Locate the cell with the specified text and output its [x, y] center coordinate. 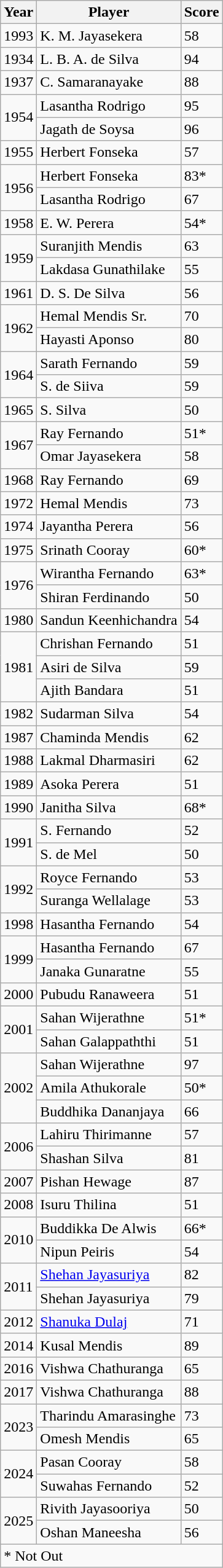
54* [201, 222]
94 [201, 59]
Pubudu Ranaweera [109, 994]
Hemal Mendis Sr. [109, 316]
81 [201, 1158]
Wirantha Fernando [109, 573]
2016 [18, 1368]
Hemal Mendis [109, 503]
Jayantha Perera [109, 527]
1993 [18, 36]
1964 [18, 375]
2006 [18, 1147]
Pasan Cooray [109, 1462]
70 [201, 316]
Suwahas Fernando [109, 1486]
Rivith Jayasooriya [109, 1509]
66 [201, 1111]
Sahan Galappaththi [109, 1041]
1974 [18, 527]
1980 [18, 620]
50* [201, 1088]
S. Fernando [109, 831]
1981 [18, 667]
60* [201, 550]
Suranjith Mendis [109, 246]
Janitha Silva [109, 807]
1937 [18, 82]
Shashan Silva [109, 1158]
1965 [18, 410]
Suranga Wellalage [109, 901]
Royce Fernando [109, 877]
1989 [18, 784]
89 [201, 1345]
1934 [18, 59]
S. de Mel [109, 854]
97 [201, 1065]
Kusal Mendis [109, 1345]
1998 [18, 924]
L. B. A. de Silva [109, 59]
Year [18, 12]
63* [201, 573]
Shiran Ferdinando [109, 597]
1954 [18, 117]
Buddhika Dananjaya [109, 1111]
Lahiru Thirimanne [109, 1135]
1955 [18, 152]
Player [109, 12]
83* [201, 176]
2011 [18, 1287]
Lakdasa Gunathilake [109, 269]
E. W. Perera [109, 222]
2010 [18, 1240]
Oshan Maneesha [109, 1532]
1990 [18, 807]
Pishan Hewage [109, 1182]
Asiri de Silva [109, 667]
2023 [18, 1427]
1972 [18, 503]
2007 [18, 1182]
79 [201, 1298]
Srinath Cooray [109, 550]
1982 [18, 714]
Nipun Peiris [109, 1252]
2001 [18, 1029]
Sandun Keenhichandra [109, 620]
Score [201, 12]
S. Silva [109, 410]
82 [201, 1275]
* Not Out [112, 1556]
96 [201, 129]
Sudarman Silva [109, 714]
Jagath de Soysa [109, 129]
Sarath Fernando [109, 363]
Shanuka Dulaj [109, 1322]
Buddikka De Alwis [109, 1228]
2002 [18, 1088]
Janaka Gunaratne [109, 971]
1991 [18, 842]
1976 [18, 585]
K. M. Jayasekera [109, 36]
Omar Jayasekera [109, 457]
95 [201, 106]
Chaminda Mendis [109, 737]
Isuru Thilina [109, 1205]
1999 [18, 959]
71 [201, 1322]
63 [201, 246]
S. de Siiva [109, 386]
C. Samaranayake [109, 82]
Omesh Mendis [109, 1439]
1988 [18, 761]
2014 [18, 1345]
Hayasti Aponso [109, 340]
87 [201, 1182]
80 [201, 340]
1992 [18, 889]
D. S. De Silva [109, 293]
2000 [18, 994]
2008 [18, 1205]
Chrishan Fernando [109, 643]
1961 [18, 293]
2025 [18, 1521]
1956 [18, 187]
1958 [18, 222]
66* [201, 1228]
Asoka Perera [109, 784]
Lakmal Dharmasiri [109, 761]
Tharindu Amarasinghe [109, 1415]
1987 [18, 737]
1975 [18, 550]
Amila Athukorale [109, 1088]
2024 [18, 1474]
1959 [18, 257]
2017 [18, 1392]
69 [201, 480]
1967 [18, 445]
2012 [18, 1322]
1968 [18, 480]
68* [201, 807]
Ajith Bandara [109, 691]
1962 [18, 328]
